Search for the cell housing the specified text and yield its (X, Y) center coordinate. 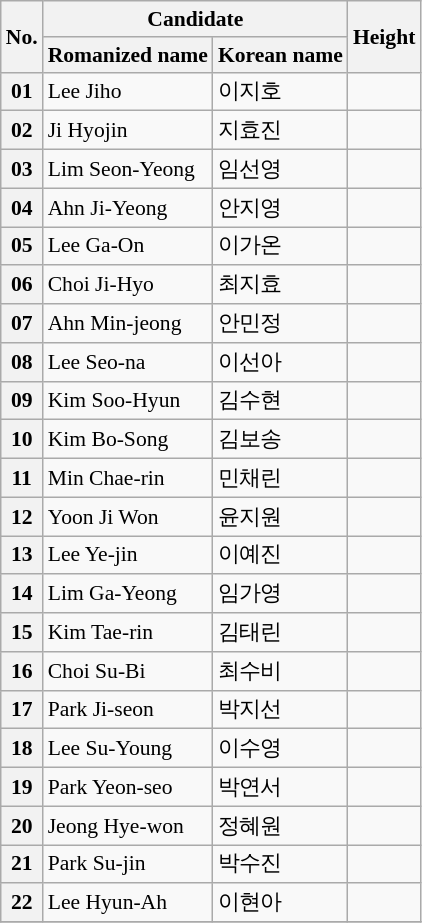
임가영 (280, 594)
13 (22, 556)
14 (22, 594)
15 (22, 632)
03 (22, 170)
11 (22, 478)
윤지원 (280, 516)
Lee Seo-na (128, 362)
Kim Tae-rin (128, 632)
09 (22, 400)
이지호 (280, 92)
Park Ji-seon (128, 710)
최수비 (280, 672)
Romanized name (128, 55)
Lee Su-Young (128, 748)
10 (22, 440)
Lee Ye-jin (128, 556)
Jeong Hye-won (128, 826)
정혜원 (280, 826)
지효진 (280, 130)
12 (22, 516)
07 (22, 324)
Min Chae-rin (128, 478)
Park Yeon-seo (128, 788)
01 (22, 92)
이예진 (280, 556)
Kim Soo-Hyun (128, 400)
05 (22, 246)
김수현 (280, 400)
Korean name (280, 55)
Lim Ga-Yeong (128, 594)
최지효 (280, 286)
Yoon Ji Won (128, 516)
04 (22, 208)
Lee Ga-On (128, 246)
Candidate (196, 19)
Lim Seon-Yeong (128, 170)
20 (22, 826)
이선아 (280, 362)
민채린 (280, 478)
이수영 (280, 748)
김태린 (280, 632)
Lee Jiho (128, 92)
박수진 (280, 864)
Ahn Min-jeong (128, 324)
이가온 (280, 246)
17 (22, 710)
22 (22, 904)
Lee Hyun-Ah (128, 904)
02 (22, 130)
Ahn Ji-Yeong (128, 208)
안민정 (280, 324)
18 (22, 748)
Choi Su-Bi (128, 672)
No. (22, 36)
박연서 (280, 788)
Ji Hyojin (128, 130)
Choi Ji-Hyo (128, 286)
16 (22, 672)
08 (22, 362)
06 (22, 286)
김보송 (280, 440)
Height (384, 36)
박지선 (280, 710)
이현아 (280, 904)
Kim Bo-Song (128, 440)
21 (22, 864)
19 (22, 788)
임선영 (280, 170)
Park Su-jin (128, 864)
안지영 (280, 208)
